For the text-containing cell, return its midpoint in (x, y) coordinate format. 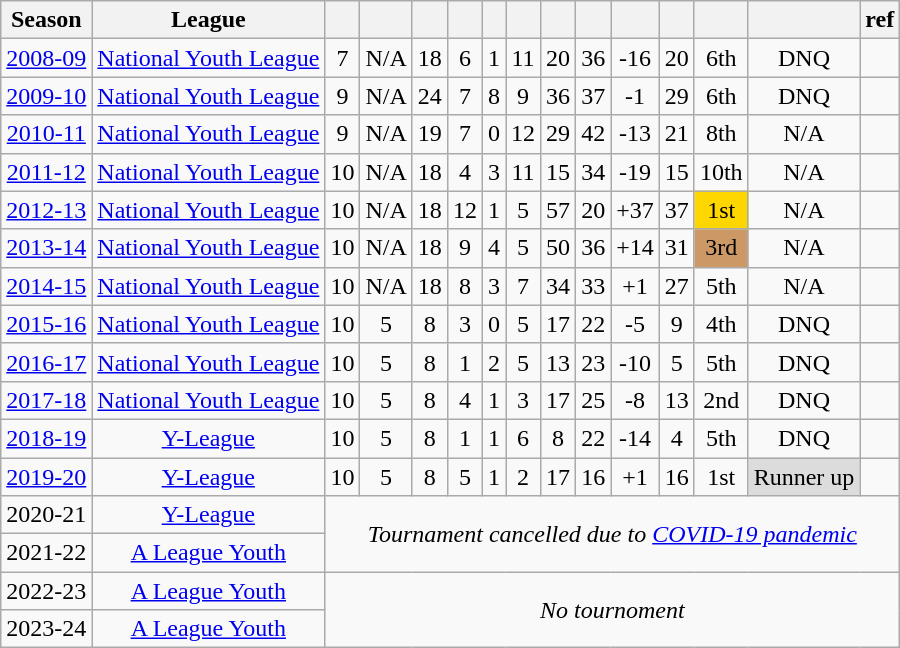
Tournament cancelled due to COVID-19 pandemic (612, 534)
2009-10 (46, 96)
-1 (636, 96)
50 (558, 248)
2020-21 (46, 515)
3rd (721, 248)
Runner up (804, 477)
2022-23 (46, 591)
21 (676, 134)
No tournoment (612, 610)
2021-22 (46, 553)
+37 (636, 210)
24 (430, 96)
League (208, 20)
10th (721, 172)
2023-24 (46, 629)
57 (558, 210)
2008-09 (46, 58)
ref (880, 20)
Season (46, 20)
2nd (721, 400)
23 (594, 362)
2018-19 (46, 438)
+14 (636, 248)
31 (676, 248)
2012-13 (46, 210)
2019-20 (46, 477)
2014-15 (46, 286)
-14 (636, 438)
25 (594, 400)
-8 (636, 400)
2010-11 (46, 134)
27 (676, 286)
-16 (636, 58)
-10 (636, 362)
2016-17 (46, 362)
2011-12 (46, 172)
33 (594, 286)
-13 (636, 134)
42 (594, 134)
-5 (636, 324)
-19 (636, 172)
2013-14 (46, 248)
2015-16 (46, 324)
2017-18 (46, 400)
8th (721, 134)
4th (721, 324)
19 (430, 134)
